Determine the [X, Y] coordinate at the center of the cell enclosing the given text.  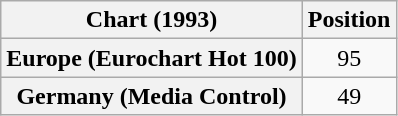
49 [349, 96]
Germany (Media Control) [152, 96]
Europe (Eurochart Hot 100) [152, 58]
Position [349, 20]
Chart (1993) [152, 20]
95 [349, 58]
